Scan for the cell matching the given text and deliver its (x, y) coordinate at center. 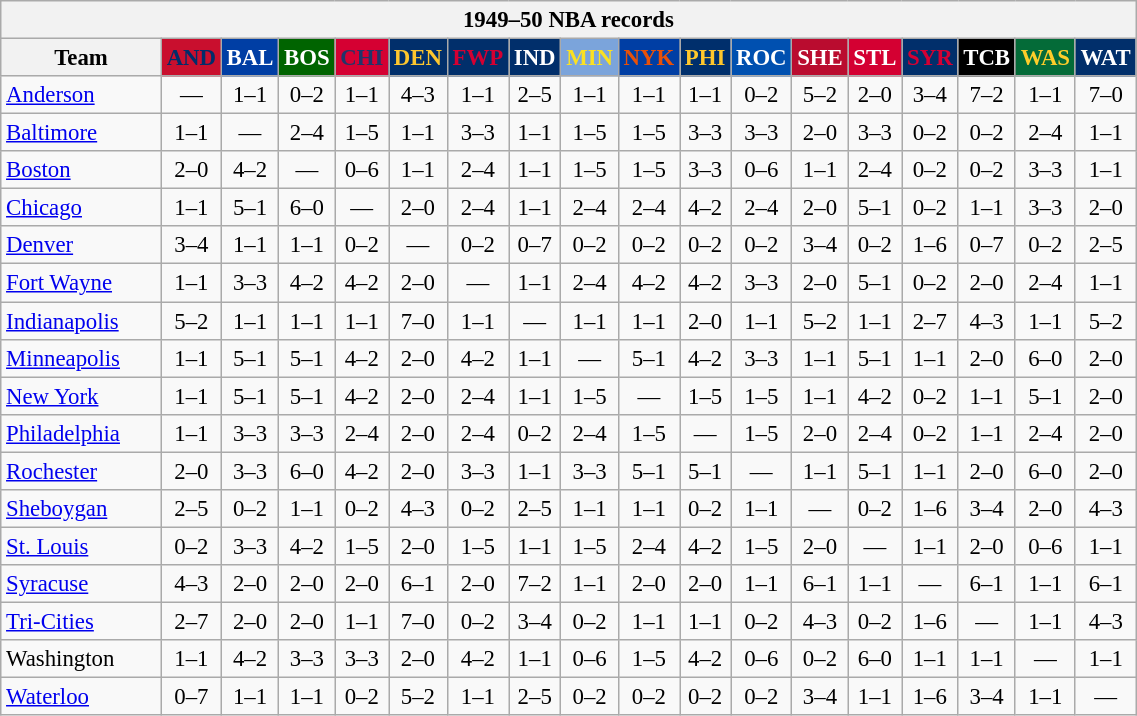
Indianapolis (82, 321)
Boston (82, 170)
Baltimore (82, 133)
SYR (930, 58)
WAT (1106, 58)
Minneapolis (82, 358)
Chicago (82, 208)
DEN (418, 58)
AND (191, 58)
Fort Wayne (82, 283)
Anderson (82, 95)
CHI (362, 58)
Washington (82, 659)
Denver (82, 245)
1949–50 NBA records (568, 20)
BAL (250, 58)
IND (534, 58)
ROC (762, 58)
Tri-Cities (82, 621)
New York (82, 396)
PHI (706, 58)
Rochester (82, 471)
TCB (986, 58)
Philadelphia (82, 433)
St. Louis (82, 546)
BOS (307, 58)
WAS (1045, 58)
FWP (478, 58)
Syracuse (82, 584)
Sheboygan (82, 509)
MIN (590, 58)
Team (82, 58)
STL (875, 58)
Waterloo (82, 697)
SHE (820, 58)
NYK (648, 58)
